Pinpoint the cell where the given text exists, returning its [X, Y] midpoint coordinate. 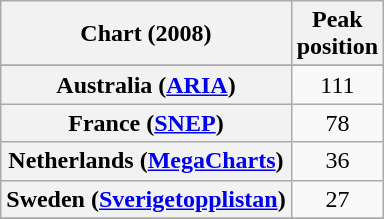
36 [337, 161]
111 [337, 85]
Chart (2008) [146, 34]
27 [337, 199]
Peakposition [337, 34]
Australia (ARIA) [146, 85]
France (SNEP) [146, 123]
Sweden (Sverigetopplistan) [146, 199]
78 [337, 123]
Netherlands (MegaCharts) [146, 161]
